Find where the given text appears and provide that cell's center as (X, Y) coordinate. 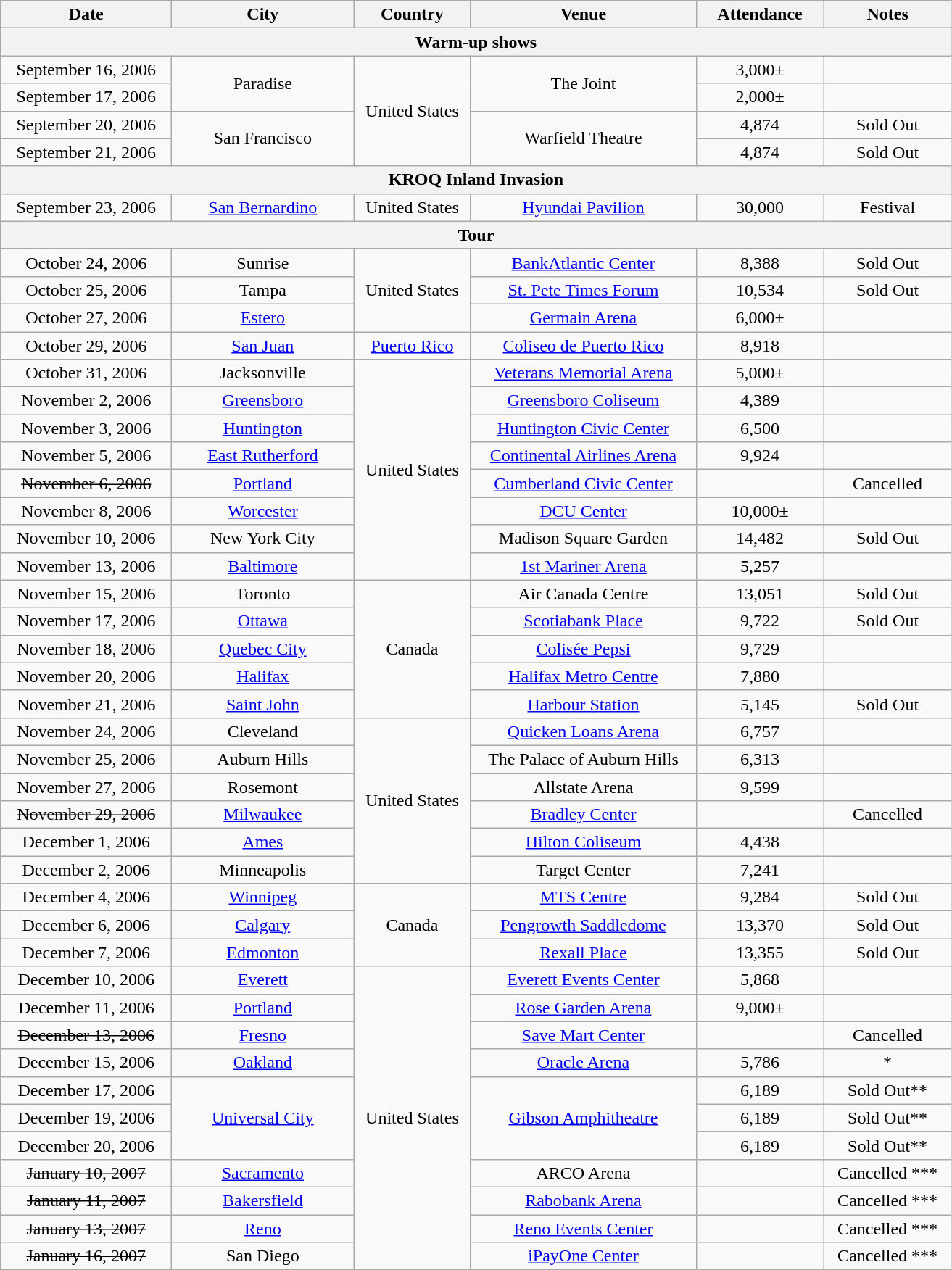
Attendance (760, 14)
November 10, 2006 (86, 539)
Baltimore (262, 566)
November 5, 2006 (86, 456)
5,786 (760, 1063)
November 18, 2006 (86, 649)
8,388 (760, 262)
Target Center (583, 870)
January 11, 2007 (86, 1200)
St. Pete Times Forum (583, 290)
2,000± (760, 97)
10,000± (760, 511)
9,599 (760, 787)
Scotiabank Place (583, 621)
January 16, 2007 (86, 1256)
Reno (262, 1229)
Halifax Metro Centre (583, 676)
November 29, 2006 (86, 815)
November 17, 2006 (86, 621)
October 25, 2006 (86, 290)
5,000± (760, 373)
Cleveland (262, 731)
3,000± (760, 70)
30,000 (760, 207)
October 31, 2006 (86, 373)
13,355 (760, 952)
December 17, 2006 (86, 1090)
Auburn Hills (262, 759)
Warm-up shows (476, 42)
November 21, 2006 (86, 704)
9,284 (760, 897)
9,729 (760, 649)
4,389 (760, 401)
Fresno (262, 1035)
December 15, 2006 (86, 1063)
Edmonton (262, 952)
Jacksonville (262, 373)
Paradise (262, 83)
November 25, 2006 (86, 759)
6,757 (760, 731)
Notes (887, 14)
5,145 (760, 704)
Harbour Station (583, 704)
Gibson Amphitheatre (583, 1118)
Quebec City (262, 649)
November 20, 2006 (86, 676)
Veterans Memorial Arena (583, 373)
Colisée Pepsi (583, 649)
November 15, 2006 (86, 594)
14,482 (760, 539)
* (887, 1063)
Oakland (262, 1063)
13,370 (760, 925)
Saint John (262, 704)
Milwaukee (262, 815)
Rosemont (262, 787)
Huntington (262, 428)
September 16, 2006 (86, 70)
December 19, 2006 (86, 1118)
New York City (262, 539)
Rose Garden Arena (583, 1008)
November 6, 2006 (86, 483)
Greensboro (262, 401)
San Juan (262, 346)
BankAtlantic Center (583, 262)
September 17, 2006 (86, 97)
Warfield Theatre (583, 138)
Worcester (262, 511)
ARCO Arena (583, 1173)
Sunrise (262, 262)
7,241 (760, 870)
9,924 (760, 456)
8,918 (760, 346)
Calgary (262, 925)
November 27, 2006 (86, 787)
East Rutherford (262, 456)
November 3, 2006 (86, 428)
6,500 (760, 428)
December 1, 2006 (86, 842)
Save Mart Center (583, 1035)
The Joint (583, 83)
San Diego (262, 1256)
Country (412, 14)
December 20, 2006 (86, 1145)
October 29, 2006 (86, 346)
October 27, 2006 (86, 317)
Continental Airlines Arena (583, 456)
December 13, 2006 (86, 1035)
December 7, 2006 (86, 952)
Quicken Loans Arena (583, 731)
5,257 (760, 566)
13,051 (760, 594)
Festival (887, 207)
Oracle Arena (583, 1063)
Ottawa (262, 621)
Bradley Center (583, 815)
November 13, 2006 (86, 566)
Hyundai Pavilion (583, 207)
iPayOne Center (583, 1256)
Ames (262, 842)
6,000± (760, 317)
DCU Center (583, 511)
Coliseo de Puerto Rico (583, 346)
Estero (262, 317)
September 20, 2006 (86, 125)
Toronto (262, 594)
7,880 (760, 676)
Minneapolis (262, 870)
5,868 (760, 980)
Bakersfield (262, 1200)
Tour (476, 235)
Air Canada Centre (583, 594)
November 2, 2006 (86, 401)
San Francisco (262, 138)
San Bernardino (262, 207)
KROQ Inland Invasion (476, 180)
City (262, 14)
Halifax (262, 676)
MTS Centre (583, 897)
Rexall Place (583, 952)
4,438 (760, 842)
January 13, 2007 (86, 1229)
December 11, 2006 (86, 1008)
December 2, 2006 (86, 870)
November 24, 2006 (86, 731)
Huntington Civic Center (583, 428)
Cumberland Civic Center (583, 483)
9,000± (760, 1008)
December 4, 2006 (86, 897)
Allstate Arena (583, 787)
Greensboro Coliseum (583, 401)
Puerto Rico (412, 346)
6,313 (760, 759)
Winnipeg (262, 897)
January 10, 2007 (86, 1173)
10,534 (760, 290)
9,722 (760, 621)
Universal City (262, 1118)
September 21, 2006 (86, 152)
Everett Events Center (583, 980)
October 24, 2006 (86, 262)
Venue (583, 14)
September 23, 2006 (86, 207)
Rabobank Arena (583, 1200)
The Palace of Auburn Hills (583, 759)
Hilton Coliseum (583, 842)
Madison Square Garden (583, 539)
Germain Arena (583, 317)
Everett (262, 980)
Date (86, 14)
Pengrowth Saddledome (583, 925)
November 8, 2006 (86, 511)
December 10, 2006 (86, 980)
Reno Events Center (583, 1229)
Sacramento (262, 1173)
1st Mariner Arena (583, 566)
December 6, 2006 (86, 925)
Tampa (262, 290)
